From the cell containing the given text, extract its center point as (x, y) coordinate. 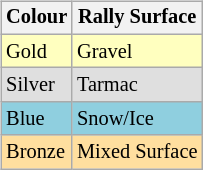
Tarmac (137, 85)
Mixed Surface (137, 152)
Gold (36, 51)
Silver (36, 85)
Snow/Ice (137, 119)
Bronze (36, 152)
Gravel (137, 51)
Rally Surface (137, 18)
Blue (36, 119)
Colour (36, 18)
